Find where the given text appears and provide that cell's center as [x, y] coordinate. 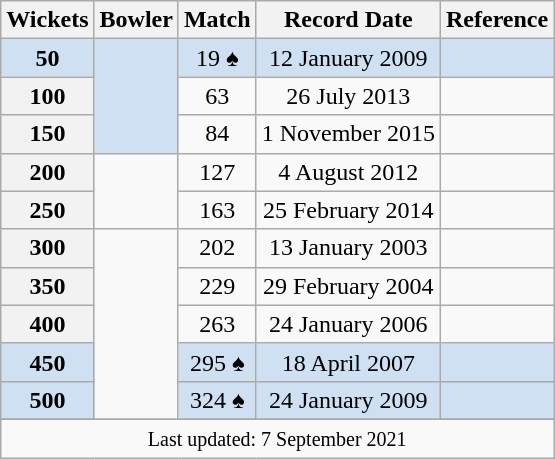
250 [48, 210]
202 [217, 248]
12 January 2009 [348, 58]
25 February 2014 [348, 210]
Reference [496, 20]
13 January 2003 [348, 248]
26 July 2013 [348, 96]
84 [217, 134]
100 [48, 96]
400 [48, 324]
295 ♠ [217, 362]
24 January 2009 [348, 400]
200 [48, 172]
50 [48, 58]
Match [217, 20]
Last updated: 7 September 2021 [278, 438]
229 [217, 286]
300 [48, 248]
263 [217, 324]
18 April 2007 [348, 362]
450 [48, 362]
Record Date [348, 20]
324 ♠ [217, 400]
24 January 2006 [348, 324]
4 August 2012 [348, 172]
63 [217, 96]
150 [48, 134]
Bowler [136, 20]
1 November 2015 [348, 134]
127 [217, 172]
163 [217, 210]
500 [48, 400]
29 February 2004 [348, 286]
350 [48, 286]
Wickets [48, 20]
19 ♠ [217, 58]
